Locate the cell with the specified text and output its (x, y) center coordinate. 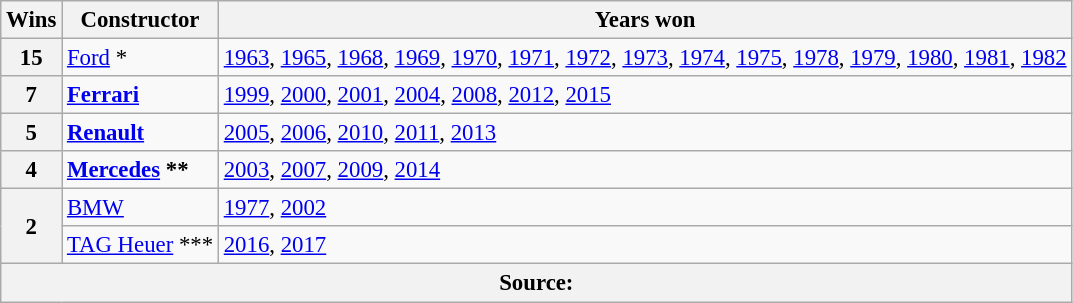
15 (32, 58)
Wins (32, 20)
2005, 2006, 2010, 2011, 2013 (645, 133)
TAG Heuer *** (140, 245)
Constructor (140, 20)
Years won (645, 20)
7 (32, 95)
1963, 1965, 1968, 1969, 1970, 1971, 1972, 1973, 1974, 1975, 1978, 1979, 1980, 1981, 1982 (645, 58)
5 (32, 133)
Mercedes ** (140, 170)
4 (32, 170)
2 (32, 226)
2003, 2007, 2009, 2014 (645, 170)
Ferrari (140, 95)
1977, 2002 (645, 208)
BMW (140, 208)
1999, 2000, 2001, 2004, 2008, 2012, 2015 (645, 95)
Renault (140, 133)
Ford * (140, 58)
Source: (536, 283)
2016, 2017 (645, 245)
